Pinpoint the cell where the given text exists, returning its (X, Y) midpoint coordinate. 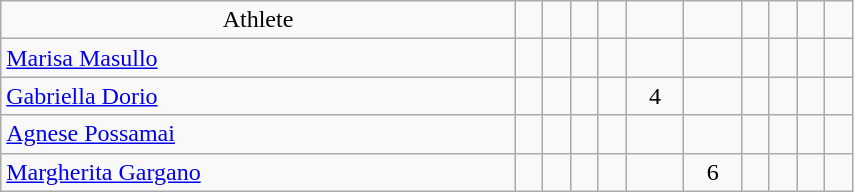
6 (713, 172)
Margherita Gargano (258, 172)
Athlete (258, 20)
Agnese Possamai (258, 134)
Marisa Masullo (258, 58)
Gabriella Dorio (258, 96)
4 (655, 96)
